Capture the cell that displays the provided text and extract its (X, Y) central coordinate. 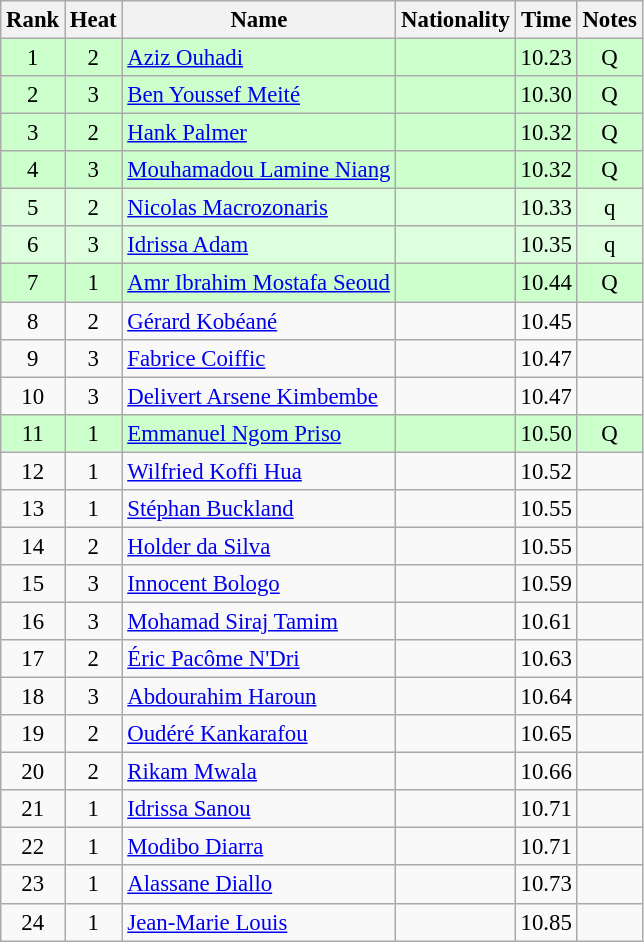
6 (33, 245)
Nicolas Macrozonaris (259, 208)
16 (33, 621)
Name (259, 20)
12 (33, 471)
10.35 (546, 245)
10 (33, 396)
Amr Ibrahim Mostafa Seoud (259, 283)
Fabrice Coiffic (259, 358)
19 (33, 734)
Idrissa Sanou (259, 809)
Ben Youssef Meité (259, 95)
Heat (94, 20)
14 (33, 546)
Mohamad Siraj Tamim (259, 621)
Holder da Silva (259, 546)
10.30 (546, 95)
7 (33, 283)
Oudéré Kankarafou (259, 734)
10.73 (546, 885)
17 (33, 659)
Éric Pacôme N'Dri (259, 659)
21 (33, 809)
5 (33, 208)
Delivert Arsene Kimbembe (259, 396)
Abdourahim Haroun (259, 697)
10.45 (546, 321)
Mouhamadou Lamine Niang (259, 170)
Modibo Diarra (259, 847)
Alassane Diallo (259, 885)
10.65 (546, 734)
Aziz Ouhadi (259, 58)
Hank Palmer (259, 133)
Time (546, 20)
10.85 (546, 922)
10.50 (546, 433)
23 (33, 885)
10.64 (546, 697)
Innocent Bologo (259, 584)
8 (33, 321)
24 (33, 922)
10.44 (546, 283)
Wilfried Koffi Hua (259, 471)
13 (33, 509)
10.23 (546, 58)
11 (33, 433)
10.63 (546, 659)
10.66 (546, 772)
10.33 (546, 208)
10.59 (546, 584)
20 (33, 772)
9 (33, 358)
Rikam Mwala (259, 772)
18 (33, 697)
Gérard Kobéané (259, 321)
Notes (610, 20)
Nationality (456, 20)
Jean-Marie Louis (259, 922)
Stéphan Buckland (259, 509)
22 (33, 847)
10.52 (546, 471)
Rank (33, 20)
15 (33, 584)
10.61 (546, 621)
4 (33, 170)
Emmanuel Ngom Priso (259, 433)
Idrissa Adam (259, 245)
